Locate the cell with the specified text and output its (X, Y) center coordinate. 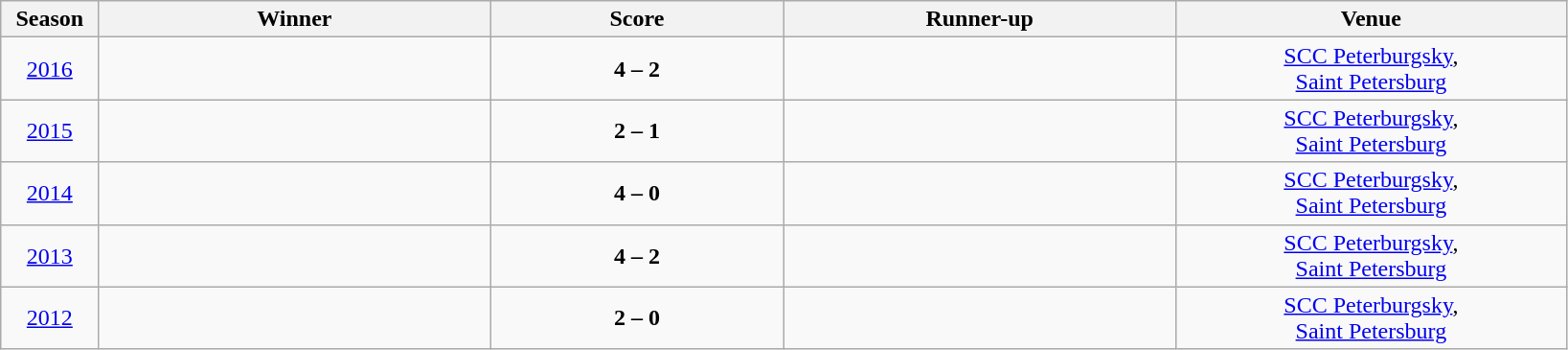
2015 (50, 130)
2016 (50, 69)
2 – 1 (638, 130)
2012 (50, 318)
Winner (295, 19)
Score (638, 19)
2 – 0 (638, 318)
Venue (1372, 19)
2014 (50, 194)
4 – 0 (638, 194)
2013 (50, 255)
Season (50, 19)
Runner-up (979, 19)
